Provide the [x, y] coordinate of the cell's center where the given text is located.  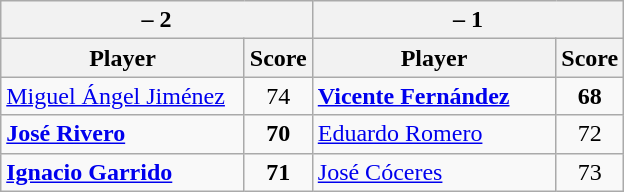
Vicente Fernández [434, 96]
70 [278, 134]
José Rivero [123, 134]
Eduardo Romero [434, 134]
68 [590, 96]
José Cóceres [434, 172]
Miguel Ángel Jiménez [123, 96]
Ignacio Garrido [123, 172]
71 [278, 172]
74 [278, 96]
– 2 [157, 20]
72 [590, 134]
73 [590, 172]
– 1 [468, 20]
